Detect which cell encompasses the target text, then output its (x, y) center coordinate. 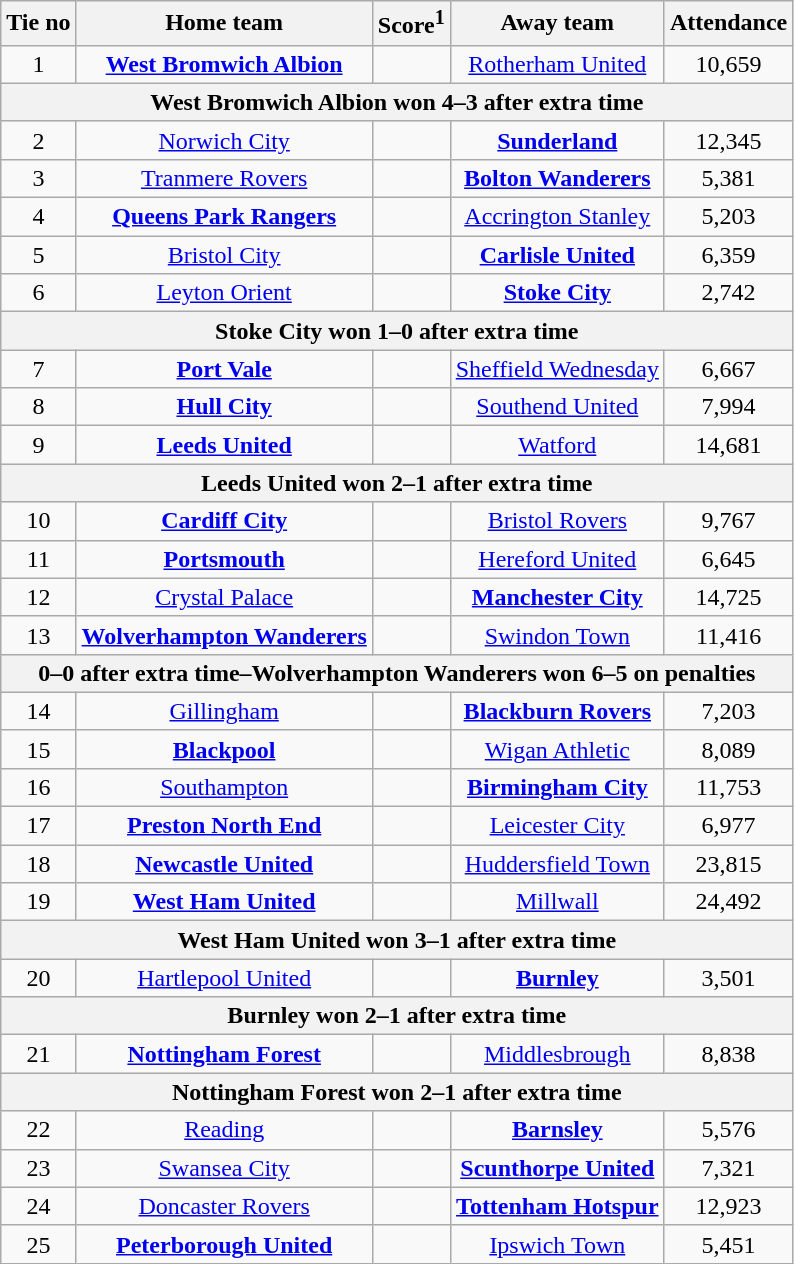
25 (38, 1244)
17 (38, 826)
23,815 (728, 864)
14 (38, 711)
Gillingham (224, 711)
Barnsley (557, 1130)
10,659 (728, 64)
Leyton Orient (224, 293)
6,667 (728, 369)
Wigan Athletic (557, 749)
24,492 (728, 902)
West Bromwich Albion won 4–3 after extra time (397, 102)
Nottingham Forest won 2–1 after extra time (397, 1092)
Away team (557, 24)
Carlisle United (557, 255)
Rotherham United (557, 64)
14,681 (728, 445)
West Ham United (224, 902)
7 (38, 369)
Blackpool (224, 749)
Burnley (557, 978)
9 (38, 445)
16 (38, 787)
Manchester City (557, 597)
Hull City (224, 407)
0–0 after extra time–Wolverhampton Wanderers won 6–5 on penalties (397, 673)
5,381 (728, 178)
12 (38, 597)
Swansea City (224, 1168)
10 (38, 521)
Ipswich Town (557, 1244)
Preston North End (224, 826)
8,089 (728, 749)
6,977 (728, 826)
Leicester City (557, 826)
West Ham United won 3–1 after extra time (397, 940)
Cardiff City (224, 521)
Reading (224, 1130)
Bristol Rovers (557, 521)
7,203 (728, 711)
19 (38, 902)
Blackburn Rovers (557, 711)
Watford (557, 445)
7,321 (728, 1168)
Tottenham Hotspur (557, 1206)
Southampton (224, 787)
23 (38, 1168)
Score1 (411, 24)
Tie no (38, 24)
21 (38, 1054)
Huddersfield Town (557, 864)
Bristol City (224, 255)
Home team (224, 24)
Wolverhampton Wanderers (224, 635)
Port Vale (224, 369)
3,501 (728, 978)
Attendance (728, 24)
Newcastle United (224, 864)
Doncaster Rovers (224, 1206)
Burnley won 2–1 after extra time (397, 1016)
Hartlepool United (224, 978)
14,725 (728, 597)
9,767 (728, 521)
2 (38, 140)
Norwich City (224, 140)
6,359 (728, 255)
5,576 (728, 1130)
Southend United (557, 407)
8,838 (728, 1054)
11 (38, 559)
Sheffield Wednesday (557, 369)
5,451 (728, 1244)
22 (38, 1130)
15 (38, 749)
Nottingham Forest (224, 1054)
Leeds United won 2–1 after extra time (397, 483)
West Bromwich Albion (224, 64)
Crystal Palace (224, 597)
6 (38, 293)
Portsmouth (224, 559)
7,994 (728, 407)
Birmingham City (557, 787)
Swindon Town (557, 635)
Tranmere Rovers (224, 178)
Stoke City won 1–0 after extra time (397, 331)
12,345 (728, 140)
18 (38, 864)
20 (38, 978)
5 (38, 255)
3 (38, 178)
Queens Park Rangers (224, 217)
Middlesbrough (557, 1054)
2,742 (728, 293)
Stoke City (557, 293)
12,923 (728, 1206)
Accrington Stanley (557, 217)
5,203 (728, 217)
24 (38, 1206)
Peterborough United (224, 1244)
1 (38, 64)
Leeds United (224, 445)
Bolton Wanderers (557, 178)
Hereford United (557, 559)
4 (38, 217)
11,753 (728, 787)
Sunderland (557, 140)
6,645 (728, 559)
Scunthorpe United (557, 1168)
13 (38, 635)
8 (38, 407)
11,416 (728, 635)
Millwall (557, 902)
